Determine the [x, y] coordinate at the center of the cell enclosing the given text.  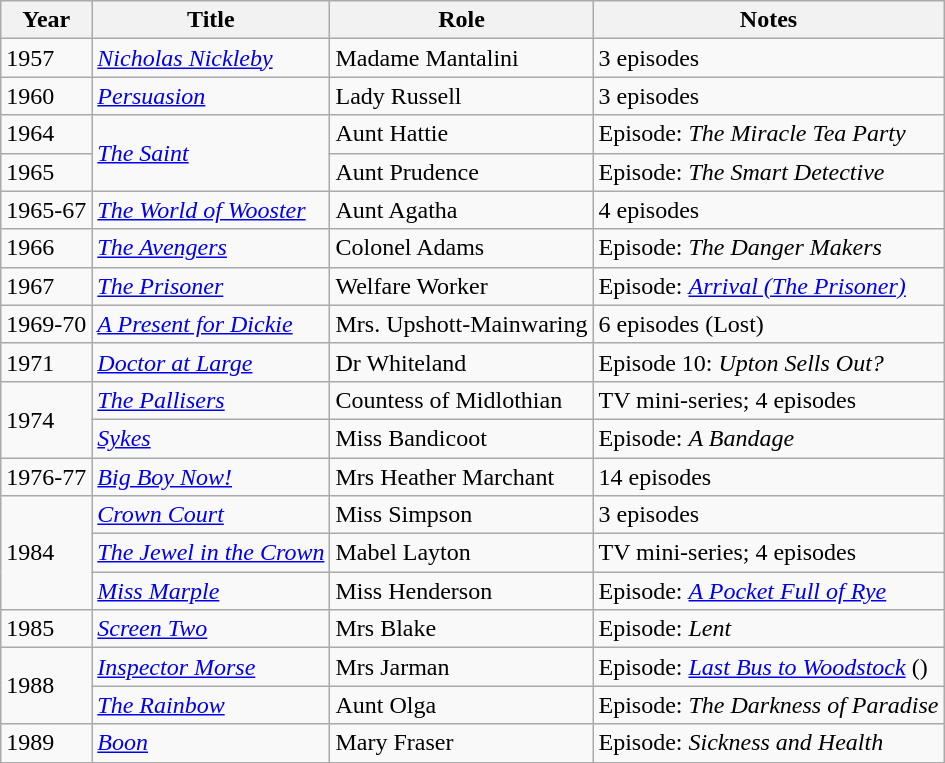
The Pallisers [211, 400]
Miss Bandicoot [462, 438]
The Avengers [211, 248]
1971 [46, 362]
1984 [46, 553]
Episode: Last Bus to Woodstock () [768, 667]
1960 [46, 96]
Inspector Morse [211, 667]
Nicholas Nickleby [211, 58]
A Present for Dickie [211, 324]
Miss Simpson [462, 515]
1974 [46, 419]
Crown Court [211, 515]
The Prisoner [211, 286]
Aunt Agatha [462, 210]
The World of Wooster [211, 210]
Episode: Arrival (The Prisoner) [768, 286]
Episode: The Smart Detective [768, 172]
Episode: The Danger Makers [768, 248]
Mabel Layton [462, 553]
1989 [46, 743]
Mrs Blake [462, 629]
Madame Mantalini [462, 58]
Role [462, 20]
Persuasion [211, 96]
Boon [211, 743]
Lady Russell [462, 96]
Welfare Worker [462, 286]
1969-70 [46, 324]
The Saint [211, 153]
1966 [46, 248]
1965 [46, 172]
The Rainbow [211, 705]
Episode: Sickness and Health [768, 743]
Notes [768, 20]
6 episodes (Lost) [768, 324]
Doctor at Large [211, 362]
Aunt Prudence [462, 172]
1957 [46, 58]
The Jewel in the Crown [211, 553]
Aunt Olga [462, 705]
Episode 10: Upton Sells Out? [768, 362]
4 episodes [768, 210]
Dr Whiteland [462, 362]
Mary Fraser [462, 743]
Mrs. Upshott-Mainwaring [462, 324]
Episode: A Pocket Full of Rye [768, 591]
1965-67 [46, 210]
Miss Marple [211, 591]
Episode: The Darkness of Paradise [768, 705]
1985 [46, 629]
14 episodes [768, 477]
Episode: The Miracle Tea Party [768, 134]
Miss Henderson [462, 591]
Aunt Hattie [462, 134]
Screen Two [211, 629]
Colonel Adams [462, 248]
Year [46, 20]
Mrs Jarman [462, 667]
Sykes [211, 438]
1964 [46, 134]
1976-77 [46, 477]
Title [211, 20]
Episode: A Bandage [768, 438]
1967 [46, 286]
1988 [46, 686]
Big Boy Now! [211, 477]
Mrs Heather Marchant [462, 477]
Episode: Lent [768, 629]
Countess of Midlothian [462, 400]
